From the cell containing the given text, extract its center point as (x, y) coordinate. 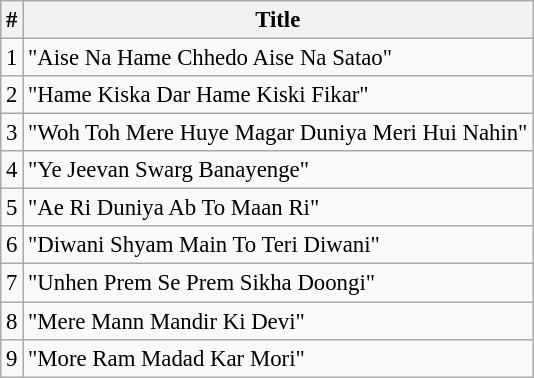
"Ae Ri Duniya Ab To Maan Ri" (278, 208)
"Ye Jeevan Swarg Banayenge" (278, 170)
"Unhen Prem Se Prem Sikha Doongi" (278, 283)
8 (12, 321)
# (12, 20)
6 (12, 245)
Title (278, 20)
"Mere Mann Mandir Ki Devi" (278, 321)
2 (12, 95)
1 (12, 58)
9 (12, 358)
"Diwani Shyam Main To Teri Diwani" (278, 245)
7 (12, 283)
3 (12, 133)
"Aise Na Hame Chhedo Aise Na Satao" (278, 58)
"Hame Kiska Dar Hame Kiski Fikar" (278, 95)
"More Ram Madad Kar Mori" (278, 358)
5 (12, 208)
"Woh Toh Mere Huye Magar Duniya Meri Hui Nahin" (278, 133)
4 (12, 170)
